Identify which cell holds the provided text, then report its (X, Y) central coordinate. 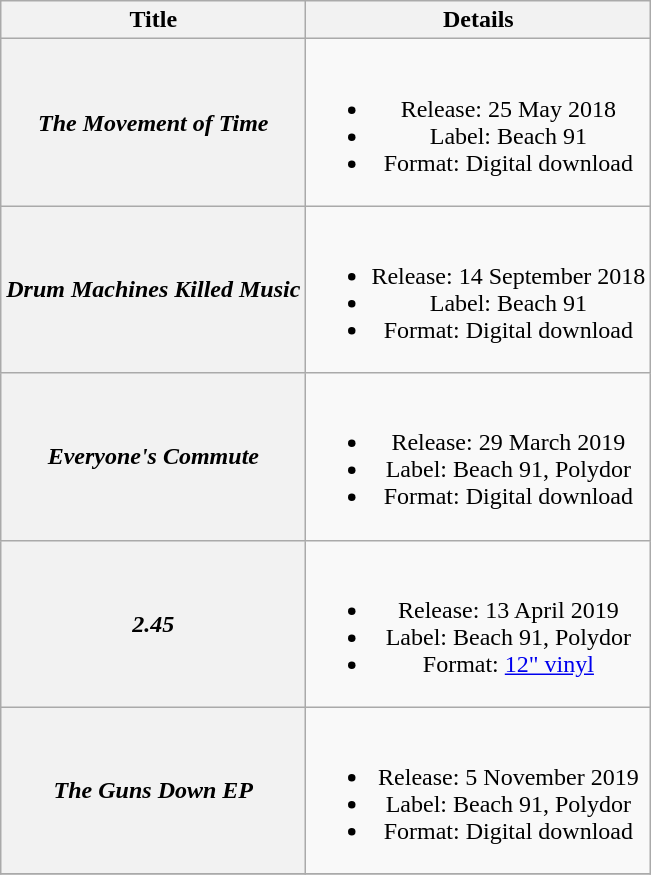
The Movement of Time (154, 122)
Everyone's Commute (154, 456)
Release: 5 November 2019Label: Beach 91, PolydorFormat: Digital download (478, 790)
Release: 29 March 2019Label: Beach 91, PolydorFormat: Digital download (478, 456)
Release: 13 April 2019Label: Beach 91, PolydorFormat: 12" vinyl (478, 624)
2.45 (154, 624)
Drum Machines Killed Music (154, 290)
Details (478, 20)
Release: 14 September 2018Label: Beach 91Format: Digital download (478, 290)
Release: 25 May 2018Label: Beach 91Format: Digital download (478, 122)
Title (154, 20)
The Guns Down EP (154, 790)
